Search for the cell housing the specified text and yield its (X, Y) center coordinate. 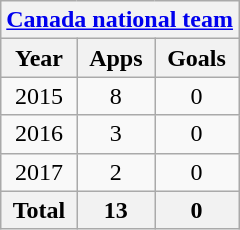
Canada national team (120, 20)
2017 (39, 172)
Total (39, 210)
2015 (39, 96)
8 (116, 96)
2 (116, 172)
Goals (197, 58)
Apps (116, 58)
2016 (39, 134)
13 (116, 210)
3 (116, 134)
Year (39, 58)
